Capture the cell that displays the provided text and extract its [X, Y] central coordinate. 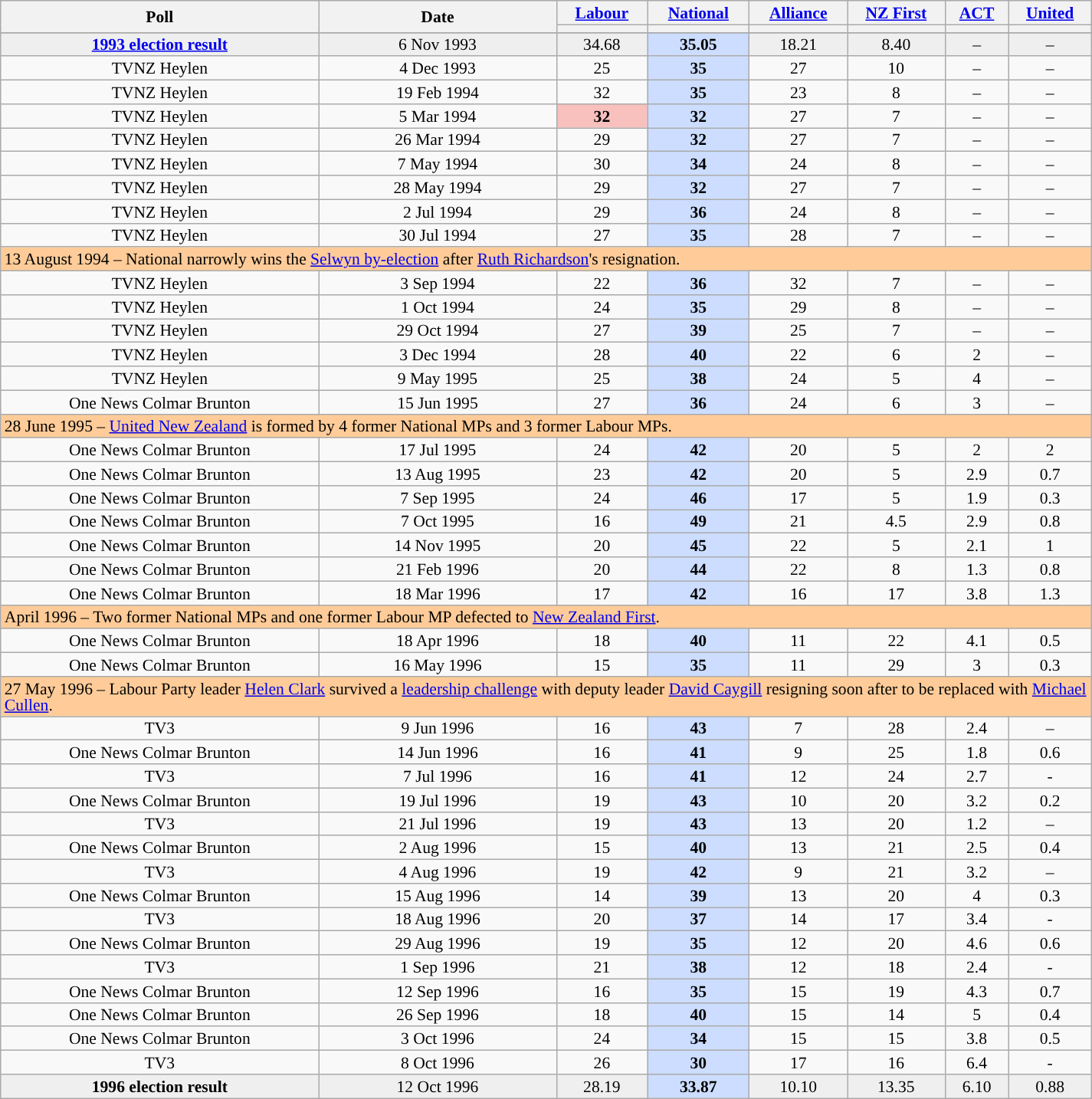
9 May 1995 [438, 379]
45 [699, 546]
18 Aug 1996 [438, 920]
National [699, 12]
30 Jul 1994 [438, 235]
United [1050, 12]
26 [602, 1062]
Alliance [799, 12]
13 August 1994 – National narrowly wins the Selwyn by-election after Ruth Richardson's resignation. [546, 259]
4 Aug 1996 [438, 872]
0.88 [1050, 1087]
35.05 [699, 44]
19 Jul 1996 [438, 800]
4.3 [976, 990]
4.5 [897, 521]
12 Oct 1996 [438, 1087]
NZ First [897, 12]
26 Mar 1994 [438, 139]
16 May 1996 [438, 665]
18 Apr 1996 [438, 641]
26 Sep 1996 [438, 1015]
46 [699, 498]
5 Mar 1994 [438, 116]
Labour [602, 12]
6.10 [976, 1087]
Date [438, 17]
49 [699, 521]
13.35 [897, 1087]
14 Nov 1995 [438, 546]
18.21 [799, 44]
1 Oct 1994 [438, 307]
0.2 [1050, 800]
1.2 [976, 823]
6.4 [976, 1062]
9 Jun 1996 [438, 728]
19 Feb 1994 [438, 92]
2 Jul 1994 [438, 212]
29 Aug 1996 [438, 943]
4.6 [976, 943]
ACT [976, 12]
3 Dec 1994 [438, 354]
2.1 [976, 546]
13 Aug 1995 [438, 474]
1.8 [976, 753]
28 May 1994 [438, 187]
12 Sep 1996 [438, 990]
29 Oct 1994 [438, 331]
28.19 [602, 1087]
10.10 [799, 1087]
7 Jul 1996 [438, 776]
21 Feb 1996 [438, 569]
1 [1050, 546]
April 1996 – Two former National MPs and one former Labour MP defected to New Zealand First. [546, 616]
14 Jun 1996 [438, 753]
Poll [159, 17]
4.1 [976, 641]
7 Oct 1995 [438, 521]
1996 election result [159, 1087]
8 Oct 1996 [438, 1062]
2.7 [976, 776]
4 Dec 1993 [438, 69]
15 Aug 1996 [438, 895]
7 Sep 1995 [438, 498]
6 Nov 1993 [438, 44]
1.9 [976, 498]
21 Jul 1996 [438, 823]
15 Jun 1995 [438, 402]
7 May 1994 [438, 164]
33.87 [699, 1087]
18 Mar 1996 [438, 593]
3.4 [976, 920]
28 June 1995 – United New Zealand is formed by 4 former National MPs and 3 former Labour MPs. [546, 426]
2.5 [976, 848]
1993 election result [159, 44]
3 Sep 1994 [438, 284]
44 [699, 569]
2 Aug 1996 [438, 848]
3 Oct 1996 [438, 1039]
17 Jul 1995 [438, 451]
37 [699, 920]
8.40 [897, 44]
34.68 [602, 44]
1 Sep 1996 [438, 967]
